Extract the [x, y] coordinate from the center of the cell holding the provided text.  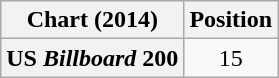
Position [231, 20]
US Billboard 200 [92, 58]
Chart (2014) [92, 20]
15 [231, 58]
